Extract the (X, Y) coordinate from the center of the cell holding the provided text.  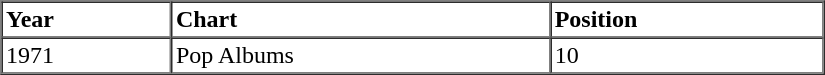
10 (686, 56)
1971 (87, 56)
Year (87, 20)
Position (686, 20)
Chart (360, 20)
Pop Albums (360, 56)
